Capture the cell that displays the provided text and extract its (x, y) central coordinate. 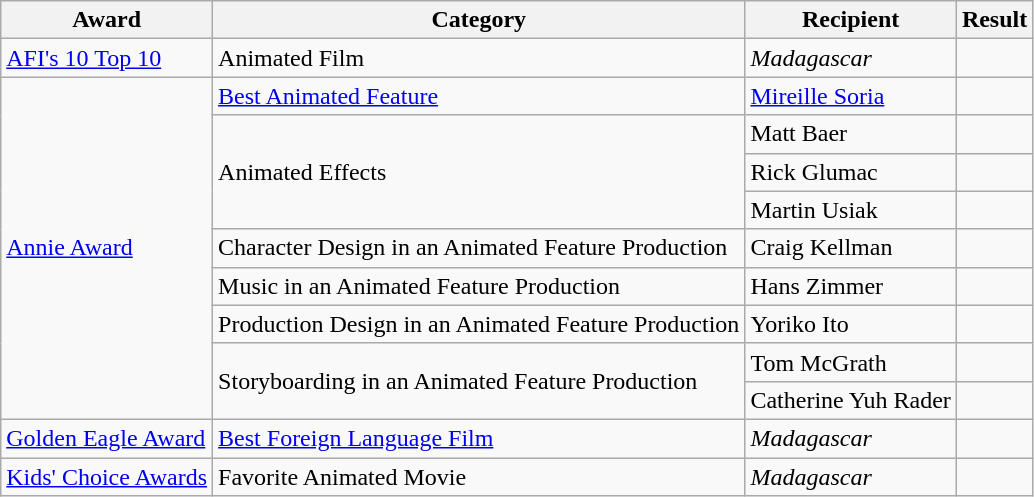
Favorite Animated Movie (479, 477)
Martin Usiak (850, 210)
Craig Kellman (850, 248)
Best Foreign Language Film (479, 438)
Character Design in an Animated Feature Production (479, 248)
Rick Glumac (850, 172)
Matt Baer (850, 134)
Recipient (850, 20)
Result (994, 20)
Mireille Soria (850, 96)
Catherine Yuh Rader (850, 400)
Music in an Animated Feature Production (479, 286)
Animated Effects (479, 172)
Yoriko Ito (850, 324)
Category (479, 20)
Award (107, 20)
Tom McGrath (850, 362)
Storyboarding in an Animated Feature Production (479, 381)
Annie Award (107, 248)
Hans Zimmer (850, 286)
Kids' Choice Awards (107, 477)
Animated Film (479, 58)
Golden Eagle Award (107, 438)
AFI's 10 Top 10 (107, 58)
Production Design in an Animated Feature Production (479, 324)
Best Animated Feature (479, 96)
